From the cell containing the given text, extract its center point as (x, y) coordinate. 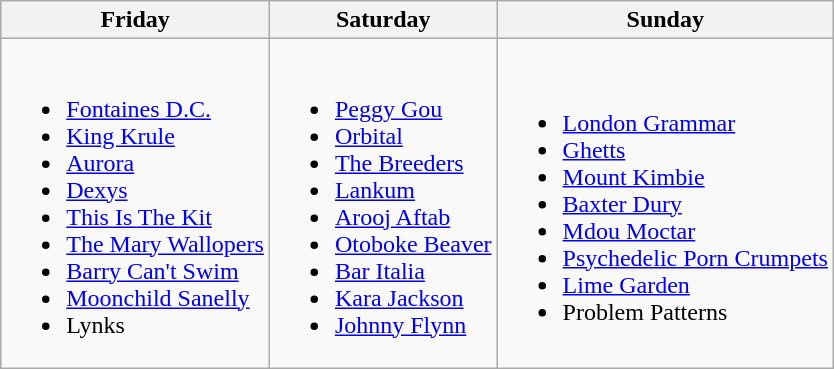
London GrammarGhettsMount KimbieBaxter DuryMdou MoctarPsychedelic Porn CrumpetsLime GardenProblem Patterns (665, 204)
Friday (136, 20)
Sunday (665, 20)
Peggy GouOrbitalThe BreedersLankumArooj AftabOtoboke BeaverBar ItaliaKara JacksonJohnny Flynn (383, 204)
Saturday (383, 20)
Fontaines D.C.King KruleAuroraDexysThis Is The KitThe Mary WallopersBarry Can't SwimMoonchild SanellyLynks (136, 204)
